For the text-containing cell, return its midpoint in (X, Y) coordinate format. 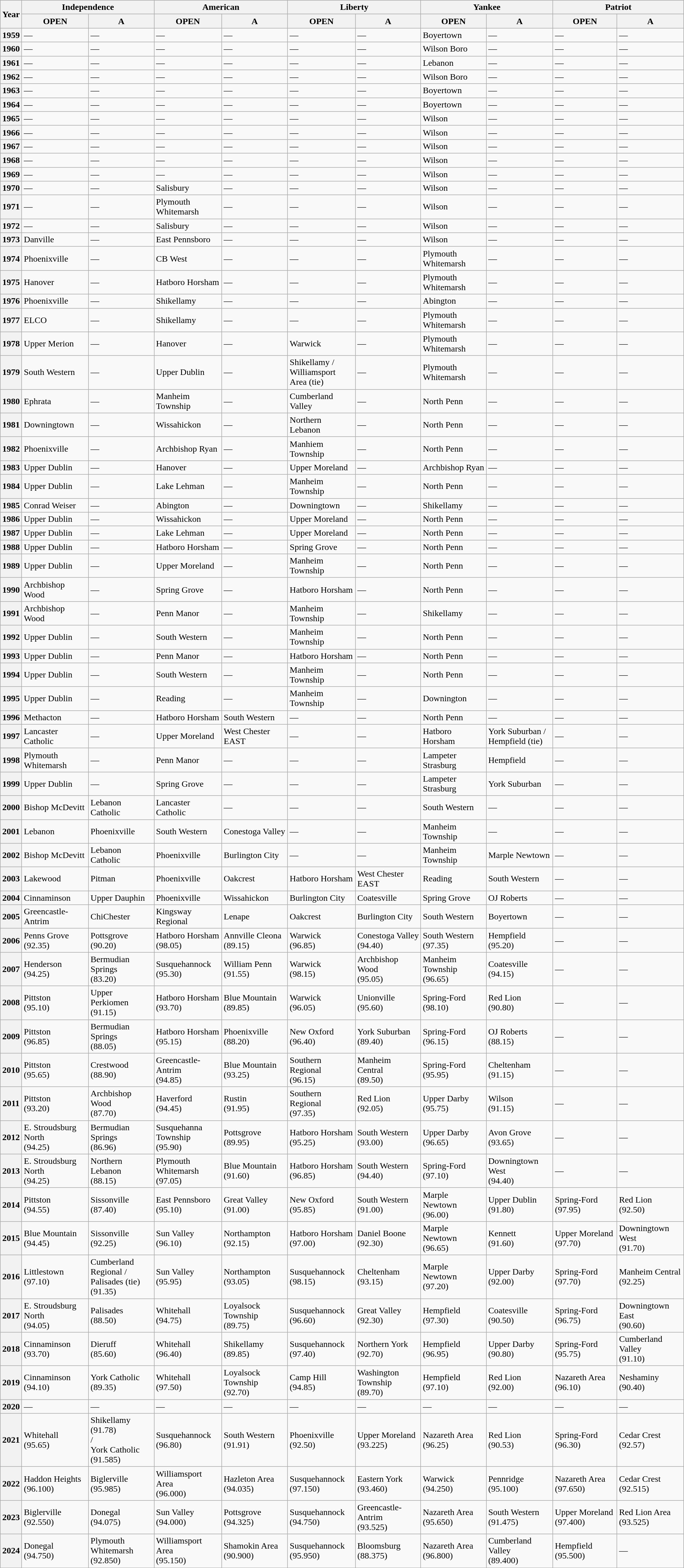
Danville (55, 240)
Kennett(91.60) (520, 1238)
Spring-Ford(97.70) (585, 1277)
Unionville(95.60) (388, 1003)
2024 (11, 1551)
ELCO (55, 320)
Bermudian Springs(86.96) (121, 1137)
1982 (11, 449)
1986 (11, 519)
2004 (11, 898)
2020 (11, 1406)
1971 (11, 207)
OJ Roberts(88.15) (520, 1036)
Whitehall(95.65) (55, 1440)
Spring-Ford(95.95) (454, 1070)
Methacton (55, 717)
Conestoga Valley (255, 831)
Warwick(98.15) (322, 969)
1981 (11, 425)
Camp Hill(94.85) (322, 1383)
Shikellamy(91.78)/York Catholic(91.585) (121, 1440)
Cheltenham(91.15) (520, 1070)
Upper Darby(90.80) (520, 1349)
Sun Valley(96.10) (188, 1238)
1960 (11, 49)
2003 (11, 879)
Hempfield(95.20) (520, 941)
Biglerville(92.550) (55, 1517)
Liberty (354, 7)
Haverford(94.45) (188, 1104)
Susquehanna Township(95.90) (188, 1137)
Upper Moreland(97.70) (585, 1238)
2010 (11, 1070)
Red Lion(92.50) (650, 1204)
Red Lion(92.05) (388, 1104)
Red Lion(90.53) (520, 1440)
Hatboro Horsham(98.05) (188, 941)
1985 (11, 505)
East Pennsboro(95.10) (188, 1204)
Cinnaminson (55, 898)
1974 (11, 259)
1964 (11, 105)
Susquehannock(96.80) (188, 1440)
Pottsgrove(89.95) (255, 1137)
Coatesville(94.15) (520, 969)
Spring-Ford(98.10) (454, 1003)
1965 (11, 118)
South Western(91.00) (388, 1204)
Blue Mountain(94.45) (55, 1238)
Year (11, 14)
Lenape (255, 916)
Cheltenham(93.15) (388, 1277)
1976 (11, 301)
Annville Cleona(89.15) (255, 941)
Conestoga Valley(94.40) (388, 941)
Independence (88, 7)
2011 (11, 1104)
Henderson(94.25) (55, 969)
1967 (11, 146)
Whitehall(94.75) (188, 1315)
1995 (11, 699)
1992 (11, 637)
2019 (11, 1383)
1996 (11, 717)
Warwick(94.250) (454, 1484)
Cedar Crest(92.515) (650, 1484)
Spring-Ford(97.95) (585, 1204)
Archbishop Wood(87.70) (121, 1104)
Upper Moreland(93.225) (388, 1440)
2022 (11, 1484)
Cumberland Valley (322, 401)
1977 (11, 320)
1980 (11, 401)
Sun Valley(94.000) (188, 1517)
Red Lion(92.00) (520, 1383)
Wilson(91.15) (520, 1104)
Spring-Ford(97.10) (454, 1171)
Red Lion(90.80) (520, 1003)
Pittston(95.10) (55, 1003)
1963 (11, 91)
Daniel Boone(92.30) (388, 1238)
Hempfield(97.10) (454, 1383)
Hatboro Horsham(97.00) (322, 1238)
1983 (11, 467)
1969 (11, 174)
Bermudian Springs(88.05) (121, 1036)
Blue Mountain(91.60) (255, 1171)
South Western(97.35) (454, 941)
Coatesville(90.50) (520, 1315)
Donegal(94.750) (55, 1551)
Williamsport Area(95.150) (188, 1551)
1972 (11, 226)
2000 (11, 808)
Hatboro Horsham(95.15) (188, 1036)
Pottsgrove(94.325) (255, 1517)
Upper Perkiomen(91.15) (121, 1003)
Whitehall(97.50) (188, 1383)
Pittston (93.20) (55, 1104)
Susquehannock(97.40) (322, 1349)
Northampton(93.05) (255, 1277)
Northern York(92.70) (388, 1349)
2001 (11, 831)
Cumberland Regional / Palisades (tie)(91.35) (121, 1277)
Spring-Ford(96.30) (585, 1440)
Southern Regional(97.35) (322, 1104)
Blue Mountain(89.85) (255, 1003)
2006 (11, 941)
Rustin(91.95) (255, 1104)
Upper Darby(96.65) (454, 1137)
Penns Grove(92.35) (55, 941)
Northern Lebanon (322, 425)
Loyalsock Township(89.75) (255, 1315)
1966 (11, 132)
2016 (11, 1277)
Spring-Ford(96.15) (454, 1036)
Susquehannock(94.750) (322, 1517)
Susquehannock(97.150) (322, 1484)
Greencastle-Antrim (55, 916)
Hempfield (520, 760)
Manheim Central(92.25) (650, 1277)
Upper Dauphin (121, 898)
Sun Valley(95.95) (188, 1277)
CB West (188, 259)
Manheim Township(96.65) (454, 969)
Phoenixville(88.20) (255, 1036)
Marple Newtown(96.00) (454, 1204)
1961 (11, 63)
Spring-Ford(96.75) (585, 1315)
Pitman (121, 879)
Sissonville(87.40) (121, 1204)
Dieruff(85.60) (121, 1349)
1979 (11, 372)
2007 (11, 969)
William Penn(91.55) (255, 969)
Red Lion Area(93.525) (650, 1517)
Warwick(96.85) (322, 941)
Downingtown East(90.60) (650, 1315)
2021 (11, 1440)
E. Stroudsburg North(94.05) (55, 1315)
1959 (11, 35)
Haddon Heights(96.100) (55, 1484)
Upper Darby(95.75) (454, 1104)
Blue Mountain(93.25) (255, 1070)
South Western(93.00) (388, 1137)
Greencastle-Antrim(93.525) (388, 1517)
Sissonville(92.25) (121, 1238)
Susquehannock(96.60) (322, 1315)
Nazareth Area(95.650) (454, 1517)
Downingtown West(91.70) (650, 1238)
1988 (11, 547)
Yankee (487, 7)
Archbishop Wood(95.05) (388, 969)
1991 (11, 613)
Patriot (618, 7)
1999 (11, 783)
Marple Newtown(96.65) (454, 1238)
2005 (11, 916)
York Catholic(89.35) (121, 1383)
2008 (11, 1003)
Plymouth Whitemarsh(97.05) (188, 1171)
2014 (11, 1204)
Bermudian Springs(83.20) (121, 969)
Hempfield(95.500) (585, 1551)
American (221, 7)
Loyalsock Township(92.70) (255, 1383)
Lakewood (55, 879)
New Oxford(96.40) (322, 1036)
Neshaminy(90.40) (650, 1383)
Southern Regional(96.15) (322, 1070)
Cumberland Valley(89.400) (520, 1551)
1968 (11, 160)
Eastern York(93.460) (388, 1484)
1989 (11, 566)
Marple Newtown (520, 855)
Bloomsburg(88.375) (388, 1551)
Cinnaminson(93.70) (55, 1349)
1973 (11, 240)
Manhiem Township (322, 449)
1962 (11, 77)
Hatboro Horsham(95.25) (322, 1137)
Cedar Crest(92.57) (650, 1440)
South Western(91.475) (520, 1517)
Shikellamy(89.85) (255, 1349)
Washington Township(89.70) (388, 1383)
Pennridge(95.100) (520, 1484)
Warwick(96.05) (322, 1003)
Littlestown(97.10) (55, 1277)
1994 (11, 675)
Upper Darby(92.00) (520, 1277)
Great Valley(91.00) (255, 1204)
Nazareth Area(97.650) (585, 1484)
1978 (11, 343)
OJ Roberts (520, 898)
Upper Merion (55, 343)
Hatboro Horsham(93.70) (188, 1003)
2018 (11, 1349)
2002 (11, 855)
1997 (11, 736)
Susquehannock(95.950) (322, 1551)
Plymouth Whitemarsh(92.850) (121, 1551)
Cumberland Valley(91.10) (650, 1349)
Kingsway Regional (188, 916)
Hempfield(96.95) (454, 1349)
South Western(94.40) (388, 1171)
1990 (11, 590)
Hatboro Horsham(96.85) (322, 1171)
Upper Moreland(97.400) (585, 1517)
York Suburban / Hempfield (tie) (520, 736)
Northampton(92.15) (255, 1238)
Coatesville (388, 898)
Hazleton Area(94.035) (255, 1484)
Pittston(96.85) (55, 1036)
1987 (11, 533)
1984 (11, 486)
Pottsgrove(90.20) (121, 941)
Pittston(94.55) (55, 1204)
East Pennsboro (188, 240)
New Oxford(95.85) (322, 1204)
2009 (11, 1036)
Donegal(94.075) (121, 1517)
1970 (11, 188)
Biglerville(95.985) (121, 1484)
Palisades(88.50) (121, 1315)
Pittston(95.65) (55, 1070)
Northern Lebanon(88.15) (121, 1171)
2023 (11, 1517)
York Suburban (520, 783)
Spring-Ford(95.75) (585, 1349)
Nazareth Area(96.25) (454, 1440)
ChiChester (121, 916)
2017 (11, 1315)
Downington (454, 699)
Conrad Weiser (55, 505)
Upper Dublin(91.80) (520, 1204)
Crestwood(88.90) (121, 1070)
1975 (11, 282)
Cinnaminson(94.10) (55, 1383)
Great Valley(92.30) (388, 1315)
Susquehannock(95.30) (188, 969)
Greencastle-Antrim(94.85) (188, 1070)
Ephrata (55, 401)
1998 (11, 760)
1993 (11, 656)
2015 (11, 1238)
Warwick (322, 343)
2012 (11, 1137)
Manheim Central(89.50) (388, 1070)
Shamokin Area(90.900) (255, 1551)
Nazareth Area(96.800) (454, 1551)
Phoenixville(92.50) (322, 1440)
Susquehannock(98.15) (322, 1277)
Williamsport Area(96.000) (188, 1484)
Downingtown West(94.40) (520, 1171)
South Western(91.91) (255, 1440)
Hempfield(97.30) (454, 1315)
Avon Grove(93.65) (520, 1137)
2013 (11, 1171)
Nazareth Area(96.10) (585, 1383)
Shikellamy / Williamsport Area (tie) (322, 372)
Whitehall(96.40) (188, 1349)
York Suburban(89.40) (388, 1036)
Marple Newtown(97.20) (454, 1277)
